For the text-containing cell, return its midpoint in [X, Y] coordinate format. 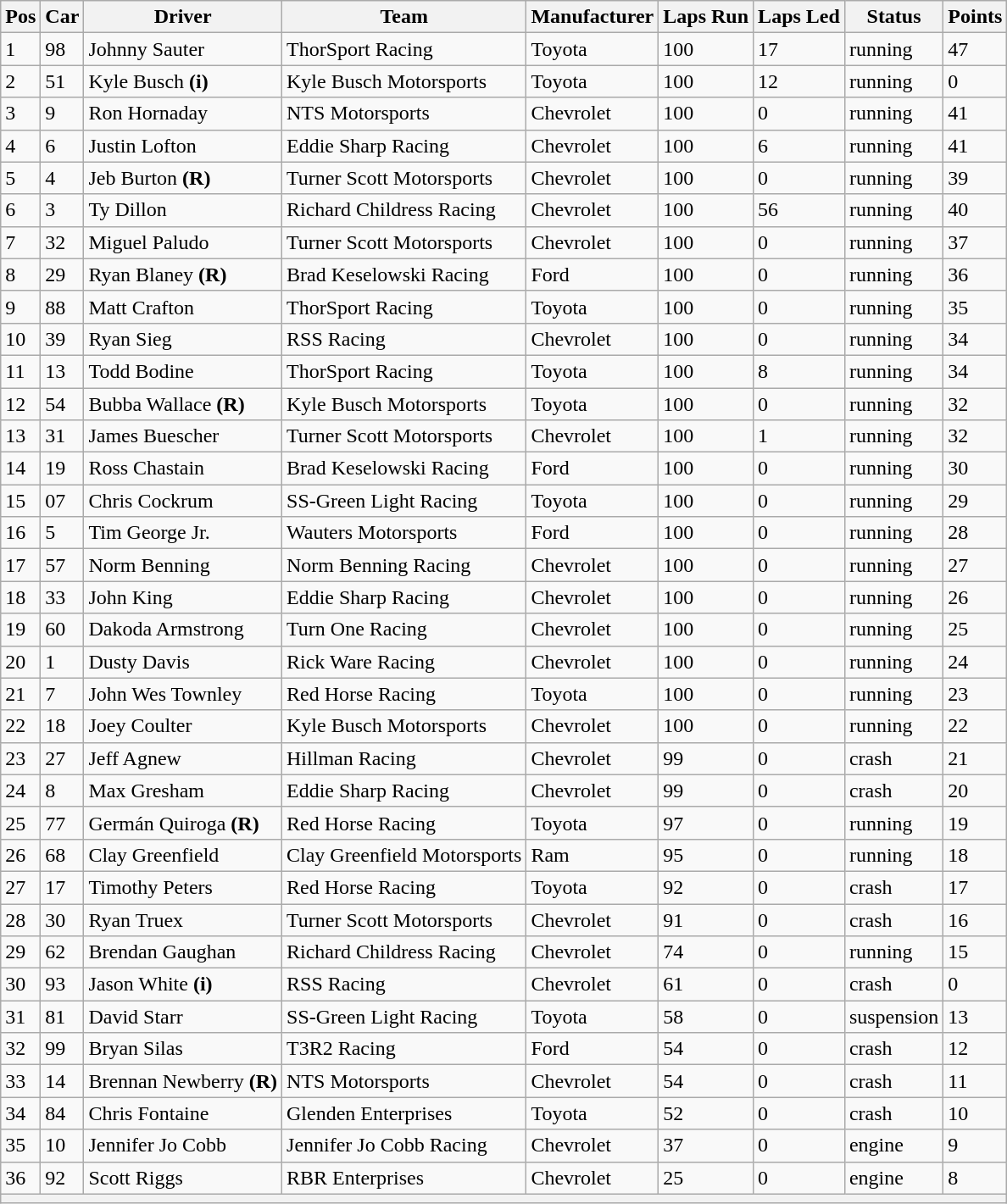
Timothy Peters [183, 887]
Ryan Sieg [183, 339]
Laps Led [799, 17]
Glenden Enterprises [404, 1113]
Brendan Gaughan [183, 952]
Justin Lofton [183, 146]
52 [706, 1113]
Miguel Paludo [183, 242]
57 [63, 565]
Dakoda Armstrong [183, 630]
Bubba Wallace (R) [183, 404]
58 [706, 1017]
Norm Benning Racing [404, 565]
Clay Greenfield Motorsports [404, 855]
Norm Benning [183, 565]
T3R2 Racing [404, 1049]
91 [706, 919]
Jeb Burton (R) [183, 178]
Max Gresham [183, 791]
74 [706, 952]
Driver [183, 17]
David Starr [183, 1017]
61 [706, 985]
Johnny Sauter [183, 49]
88 [63, 307]
Ross Chastain [183, 469]
Matt Crafton [183, 307]
Team [404, 17]
Turn One Racing [404, 630]
84 [63, 1113]
RBR Enterprises [404, 1178]
Todd Bodine [183, 371]
James Buescher [183, 436]
Hillman Racing [404, 758]
51 [63, 81]
47 [975, 49]
Tim George Jr. [183, 533]
Chris Cockrum [183, 501]
Ryan Blaney (R) [183, 275]
97 [706, 823]
Car [63, 17]
95 [706, 855]
Dusty Davis [183, 662]
Bryan Silas [183, 1049]
suspension [893, 1017]
68 [63, 855]
77 [63, 823]
Jennifer Jo Cobb [183, 1146]
Jennifer Jo Cobb Racing [404, 1146]
Chris Fontaine [183, 1113]
93 [63, 985]
Pos [20, 17]
Rick Ware Racing [404, 662]
Brennan Newberry (R) [183, 1081]
2 [20, 81]
Ron Hornaday [183, 114]
Jason White (i) [183, 985]
John King [183, 597]
Ram [593, 855]
Ryan Truex [183, 919]
Germán Quiroga (R) [183, 823]
60 [63, 630]
John Wes Townley [183, 694]
Points [975, 17]
40 [975, 210]
Ty Dillon [183, 210]
Clay Greenfield [183, 855]
Laps Run [706, 17]
81 [63, 1017]
56 [799, 210]
Status [893, 17]
Kyle Busch (i) [183, 81]
98 [63, 49]
Jeff Agnew [183, 758]
Scott Riggs [183, 1178]
Wauters Motorsports [404, 533]
62 [63, 952]
Manufacturer [593, 17]
07 [63, 501]
Joey Coulter [183, 726]
